Search for the cell housing the specified text and yield its [x, y] center coordinate. 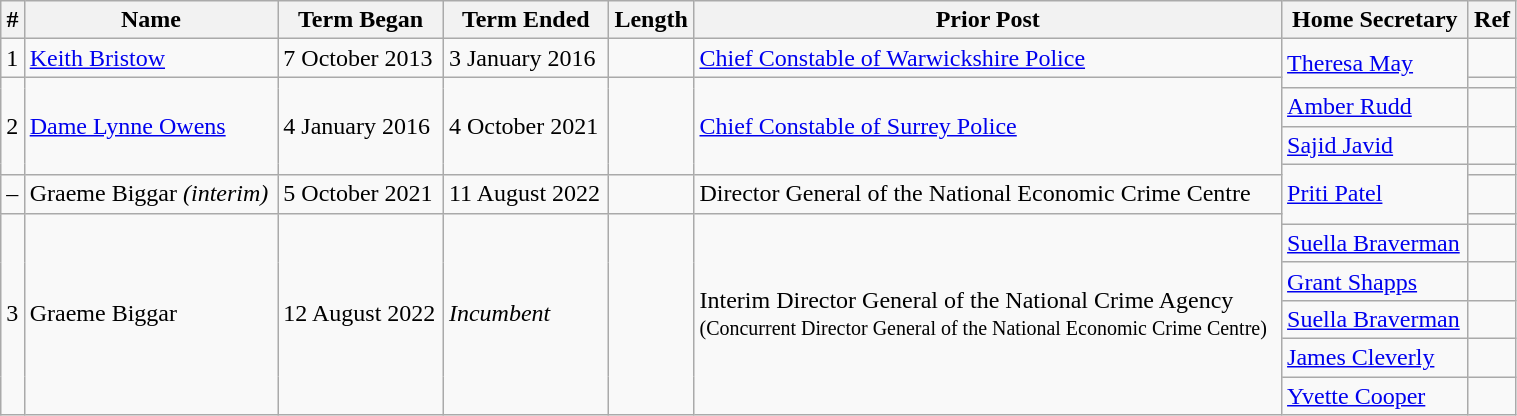
Yvette Cooper [1376, 395]
Chief Constable of Warwickshire Police [988, 58]
James Cleverly [1376, 357]
4 January 2016 [361, 126]
Prior Post [988, 20]
Keith Bristow [151, 58]
Dame Lynne Owens [151, 126]
Graeme Biggar (interim) [151, 194]
Theresa May [1376, 64]
11 August 2022 [526, 194]
3 [12, 314]
12 August 2022 [361, 314]
4 October 2021 [526, 126]
Chief Constable of Surrey Police [988, 126]
Home Secretary [1376, 20]
3 January 2016 [526, 58]
1 [12, 58]
2 [12, 126]
Amber Rudd [1376, 107]
Term Began [361, 20]
Priti Patel [1376, 194]
5 October 2021 [361, 194]
Incumbent [526, 314]
Graeme Biggar [151, 314]
Sajid Javid [1376, 145]
Length [651, 20]
Director General of the National Economic Crime Centre [988, 194]
7 October 2013 [361, 58]
Ref [1492, 20]
Term Ended [526, 20]
Grant Shapps [1376, 281]
Interim Director General of the National Crime Agency (Concurrent Director General of the National Economic Crime Centre) [988, 314]
Name [151, 20]
# [12, 20]
– [12, 194]
